Return the (x, y) coordinate for the center point of the cell that contains the specified text.  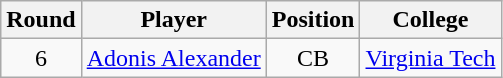
6 (41, 58)
College (430, 20)
Position (313, 20)
Round (41, 20)
CB (313, 58)
Virginia Tech (430, 58)
Adonis Alexander (174, 58)
Player (174, 20)
